Return the [X, Y] coordinate for the center point of the cell that contains the specified text.  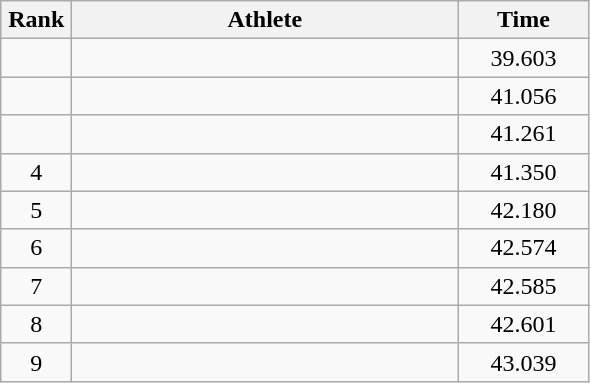
Time [524, 20]
Athlete [265, 20]
42.180 [524, 210]
42.574 [524, 248]
6 [36, 248]
41.261 [524, 134]
7 [36, 286]
41.056 [524, 96]
42.585 [524, 286]
9 [36, 362]
5 [36, 210]
43.039 [524, 362]
39.603 [524, 58]
8 [36, 324]
Rank [36, 20]
42.601 [524, 324]
4 [36, 172]
41.350 [524, 172]
